From the cell containing the given text, extract its center point as (x, y) coordinate. 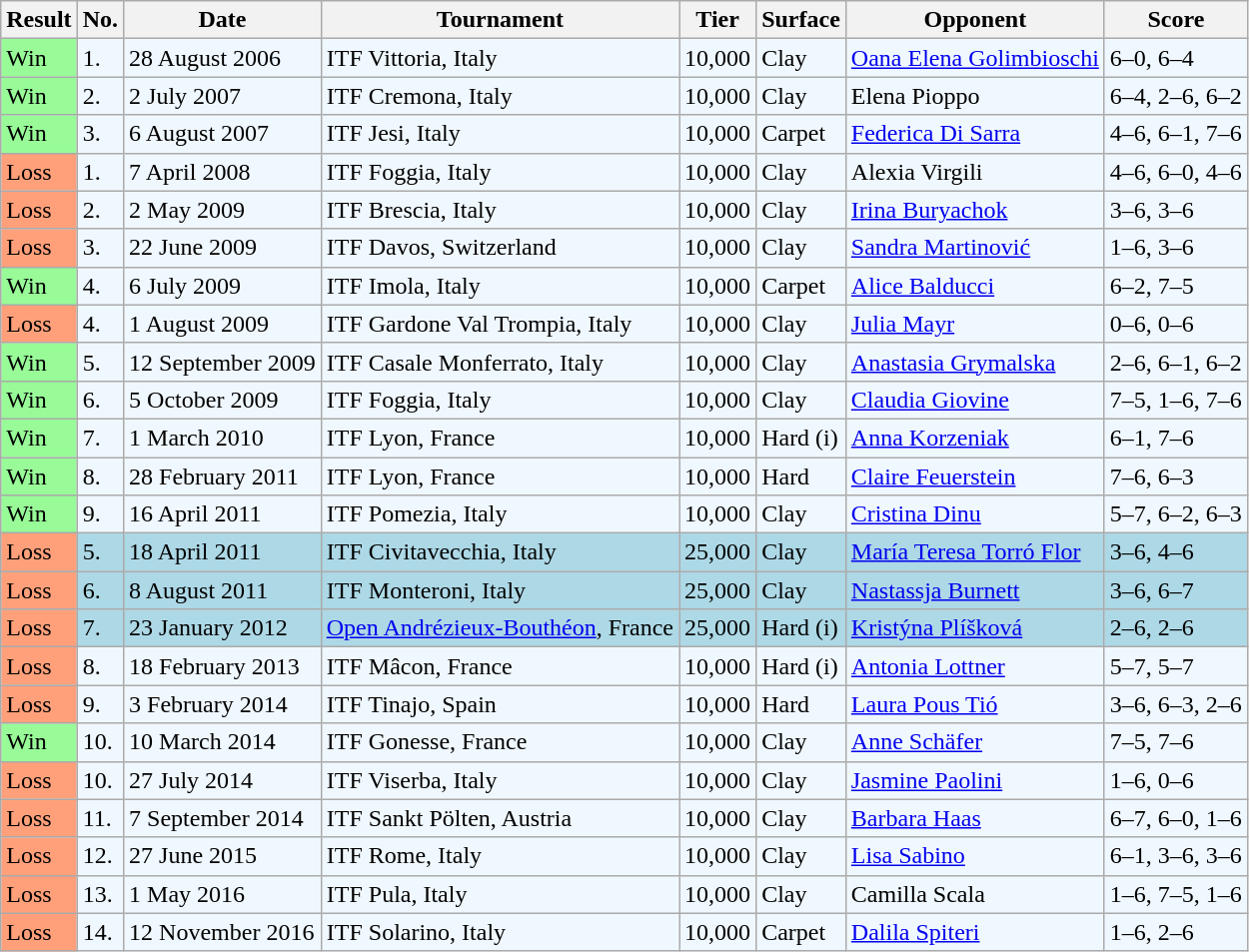
ITF Davos, Switzerland (500, 248)
Oana Elena Golimbioschi (975, 58)
6 July 2009 (223, 286)
ITF Monteroni, Italy (500, 590)
27 June 2015 (223, 856)
Laura Pous Tió (975, 704)
2–6, 6–1, 6–2 (1175, 362)
18 April 2011 (223, 552)
3–6, 3–6 (1175, 210)
1 May 2016 (223, 894)
Date (223, 20)
10 March 2014 (223, 742)
7 April 2008 (223, 172)
2–6, 2–6 (1175, 628)
11. (100, 818)
6–1, 7–6 (1175, 438)
Julia Mayr (975, 324)
ITF Pomezia, Italy (500, 514)
Open Andrézieux-Bouthéon, France (500, 628)
ITF Civitavecchia, Italy (500, 552)
Tournament (500, 20)
ITF Cremona, Italy (500, 96)
Irina Buryachok (975, 210)
6–1, 3–6, 3–6 (1175, 856)
3–6, 4–6 (1175, 552)
5–7, 6–2, 6–3 (1175, 514)
Elena Pioppo (975, 96)
Camilla Scala (975, 894)
6–2, 7–5 (1175, 286)
ITF Viserba, Italy (500, 780)
Antonia Lottner (975, 666)
ITF Pula, Italy (500, 894)
18 February 2013 (223, 666)
Federica Di Sarra (975, 134)
4–6, 6–1, 7–6 (1175, 134)
7–6, 6–3 (1175, 476)
Anna Korzeniak (975, 438)
28 February 2011 (223, 476)
ITF Brescia, Italy (500, 210)
7–5, 1–6, 7–6 (1175, 400)
6–4, 2–6, 6–2 (1175, 96)
4–6, 6–0, 4–6 (1175, 172)
1–6, 7–5, 1–6 (1175, 894)
ITF Mâcon, France (500, 666)
12 September 2009 (223, 362)
7 September 2014 (223, 818)
28 August 2006 (223, 58)
7–5, 7–6 (1175, 742)
8 August 2011 (223, 590)
16 April 2011 (223, 514)
Score (1175, 20)
Jasmine Paolini (975, 780)
Tier (717, 20)
1–6, 2–6 (1175, 932)
3–6, 6–7 (1175, 590)
Cristina Dinu (975, 514)
No. (100, 20)
14. (100, 932)
6–0, 6–4 (1175, 58)
12 November 2016 (223, 932)
1–6, 3–6 (1175, 248)
Claudia Giovine (975, 400)
Anastasia Grymalska (975, 362)
María Teresa Torró Flor (975, 552)
5–7, 5–7 (1175, 666)
6–7, 6–0, 1–6 (1175, 818)
12. (100, 856)
Lisa Sabino (975, 856)
22 June 2009 (223, 248)
ITF Gonesse, France (500, 742)
ITF Jesi, Italy (500, 134)
Anne Schäfer (975, 742)
ITF Vittoria, Italy (500, 58)
1 August 2009 (223, 324)
Nastassja Burnett (975, 590)
Kristýna Plíšková (975, 628)
ITF Sankt Pölten, Austria (500, 818)
3–6, 6–3, 2–6 (1175, 704)
6 August 2007 (223, 134)
5 October 2009 (223, 400)
ITF Imola, Italy (500, 286)
ITF Solarino, Italy (500, 932)
Alexia Virgili (975, 172)
Surface (801, 20)
1–6, 0–6 (1175, 780)
13. (100, 894)
2 May 2009 (223, 210)
ITF Gardone Val Trompia, Italy (500, 324)
Sandra Martinović (975, 248)
23 January 2012 (223, 628)
27 July 2014 (223, 780)
ITF Rome, Italy (500, 856)
Barbara Haas (975, 818)
Result (39, 20)
0–6, 0–6 (1175, 324)
3 February 2014 (223, 704)
1 March 2010 (223, 438)
Alice Balducci (975, 286)
Dalila Spiteri (975, 932)
Opponent (975, 20)
2 July 2007 (223, 96)
Claire Feuerstein (975, 476)
ITF Casale Monferrato, Italy (500, 362)
ITF Tinajo, Spain (500, 704)
